Scan for the cell matching the given text and deliver its [X, Y] coordinate at center. 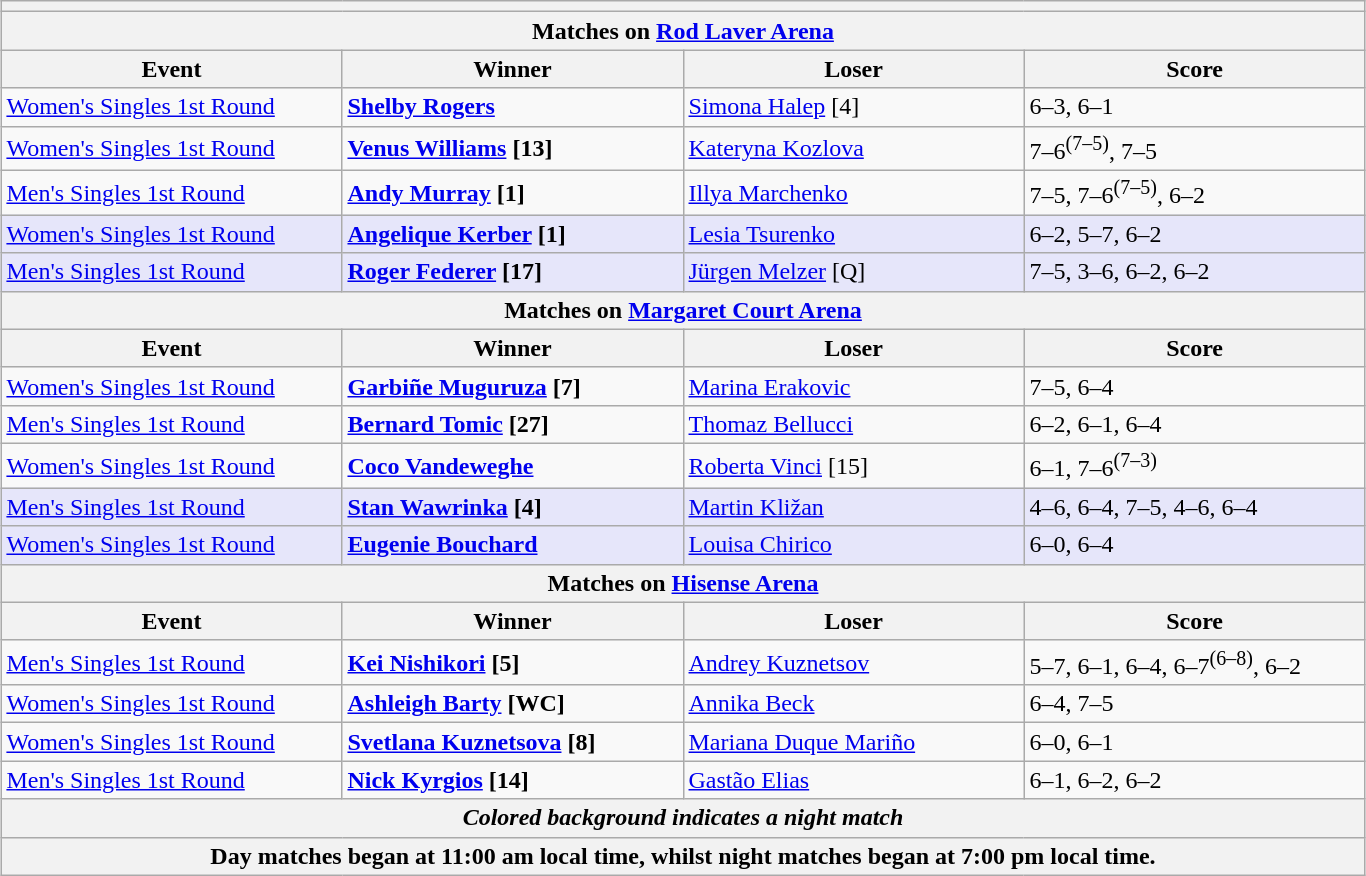
Svetlana Kuznetsova [8] [512, 742]
Andrey Kuznetsov [854, 662]
Coco Vandeweghe [512, 466]
4–6, 6–4, 7–5, 4–6, 6–4 [1194, 507]
Garbiñe Muguruza [7] [512, 386]
Simona Halep [4] [854, 107]
Nick Kyrgios [14] [512, 780]
5–7, 6–1, 6–4, 6–7(6–8), 6–2 [1194, 662]
Thomaz Bellucci [854, 424]
Ashleigh Barty [WC] [512, 704]
Angelique Kerber [1] [512, 234]
Roberta Vinci [15] [854, 466]
Mariana Duque Mariño [854, 742]
Andy Murray [1] [512, 194]
6–2, 5–7, 6–2 [1194, 234]
Matches on Margaret Court Arena [683, 310]
Eugenie Bouchard [512, 545]
6–0, 6–4 [1194, 545]
6–0, 6–1 [1194, 742]
Kateryna Kozlova [854, 148]
6–4, 7–5 [1194, 704]
7–5, 6–4 [1194, 386]
6–2, 6–1, 6–4 [1194, 424]
Bernard Tomic [27] [512, 424]
6–1, 7–6(7–3) [1194, 466]
Annika Beck [854, 704]
6–3, 6–1 [1194, 107]
Marina Erakovic [854, 386]
6–1, 6–2, 6–2 [1194, 780]
Martin Kližan [854, 507]
7–6(7–5), 7–5 [1194, 148]
Lesia Tsurenko [854, 234]
Day matches began at 11:00 am local time, whilst night matches began at 7:00 pm local time. [683, 856]
Matches on Rod Laver Arena [683, 31]
Jürgen Melzer [Q] [854, 272]
Louisa Chirico [854, 545]
7–5, 3–6, 6–2, 6–2 [1194, 272]
7–5, 7–6(7–5), 6–2 [1194, 194]
Matches on Hisense Arena [683, 583]
Illya Marchenko [854, 194]
Gastão Elias [854, 780]
Stan Wawrinka [4] [512, 507]
Roger Federer [17] [512, 272]
Venus Williams [13] [512, 148]
Colored background indicates a night match [683, 818]
Kei Nishikori [5] [512, 662]
Shelby Rogers [512, 107]
